Search for the cell housing the specified text and yield its (X, Y) center coordinate. 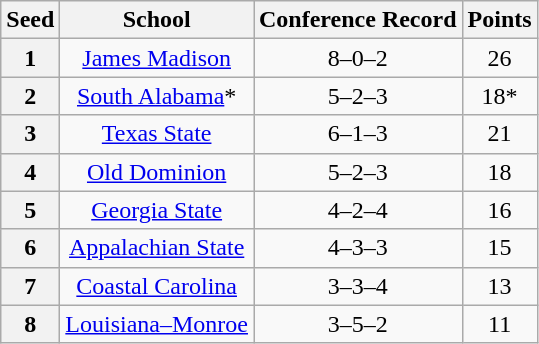
13 (500, 286)
South Alabama* (157, 96)
16 (500, 210)
Georgia State (157, 210)
26 (500, 58)
3 (30, 134)
4–2–4 (358, 210)
School (157, 20)
Points (500, 20)
6 (30, 248)
11 (500, 324)
Conference Record (358, 20)
Coastal Carolina (157, 286)
Seed (30, 20)
15 (500, 248)
Texas State (157, 134)
8–0–2 (358, 58)
Louisiana–Monroe (157, 324)
James Madison (157, 58)
21 (500, 134)
18 (500, 172)
Old Dominion (157, 172)
4–3–3 (358, 248)
7 (30, 286)
Appalachian State (157, 248)
5 (30, 210)
3–3–4 (358, 286)
4 (30, 172)
3–5–2 (358, 324)
1 (30, 58)
18* (500, 96)
6–1–3 (358, 134)
8 (30, 324)
2 (30, 96)
